Return the [x, y] coordinate for the center point of the cell that contains the specified text.  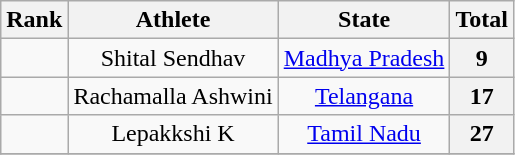
9 [482, 58]
Rank [34, 20]
17 [482, 96]
State [364, 20]
Telangana [364, 96]
Athlete [173, 20]
Total [482, 20]
27 [482, 134]
Rachamalla Ashwini [173, 96]
Lepakkshi K [173, 134]
Shital Sendhav [173, 58]
Madhya Pradesh [364, 58]
Tamil Nadu [364, 134]
